Capture the cell that displays the provided text and extract its [X, Y] central coordinate. 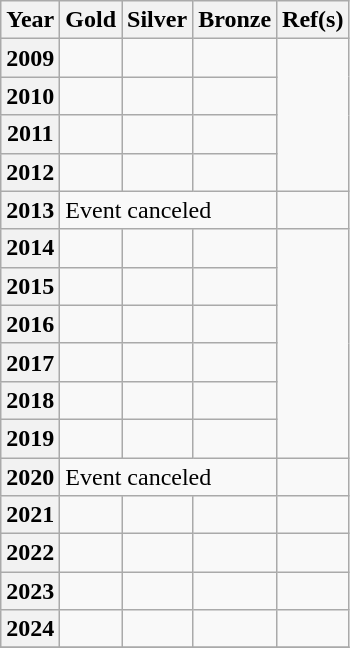
2016 [30, 324]
2010 [30, 96]
2015 [30, 286]
2012 [30, 172]
2011 [30, 134]
2019 [30, 438]
2014 [30, 248]
2009 [30, 58]
2018 [30, 400]
2022 [30, 553]
2023 [30, 591]
Silver [158, 20]
Ref(s) [313, 20]
2021 [30, 515]
Year [30, 20]
Gold [91, 20]
2024 [30, 629]
2013 [30, 210]
2020 [30, 477]
Bronze [235, 20]
2017 [30, 362]
